Detect which cell encompasses the target text, then output its (X, Y) center coordinate. 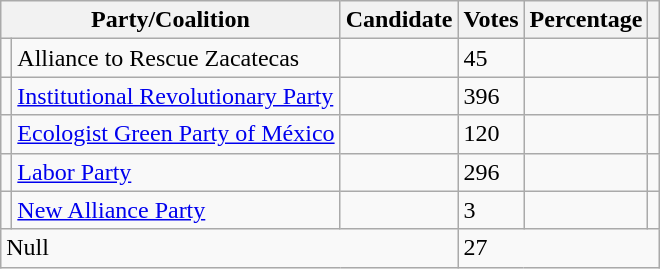
3 (491, 210)
296 (491, 172)
Null (230, 248)
Institutional Revolutionary Party (176, 96)
120 (491, 134)
Votes (491, 20)
27 (558, 248)
Alliance to Rescue Zacatecas (176, 58)
Percentage (586, 20)
New Alliance Party (176, 210)
Labor Party (176, 172)
Candidate (399, 20)
396 (491, 96)
Party/Coalition (170, 20)
45 (491, 58)
Ecologist Green Party of México (176, 134)
